Capture the cell that displays the provided text and extract its (x, y) central coordinate. 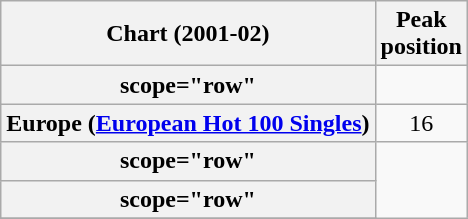
Chart (2001-02) (188, 34)
16 (421, 123)
Europe (European Hot 100 Singles) (188, 123)
Peakposition (421, 34)
